Extract the [X, Y] coordinate from the center of the cell holding the provided text.  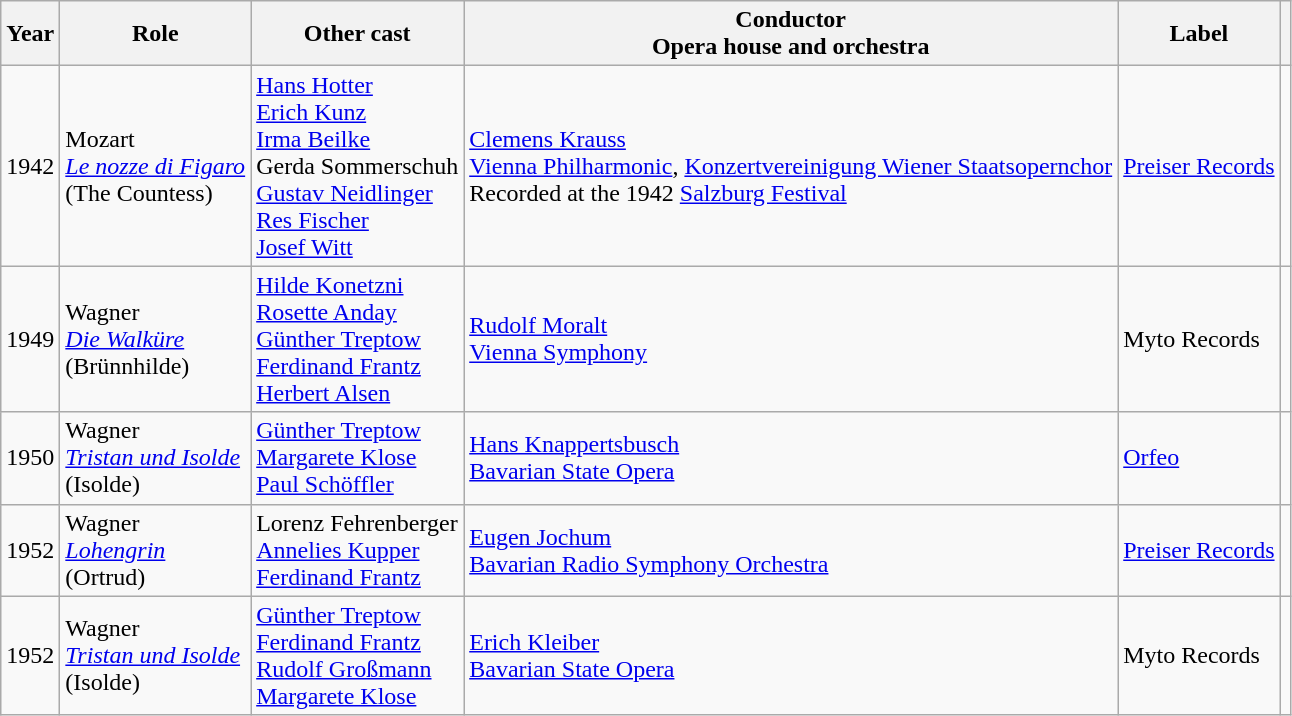
Role [156, 34]
1949 [30, 339]
ConductorOpera house and orchestra [791, 34]
Günther TreptowMargarete KlosePaul Schöffler [358, 458]
WagnerDie Walküre(Brünnhilde) [156, 339]
Rudolf MoraltVienna Symphony [791, 339]
Hilde KonetzniRosette AndayGünther TreptowFerdinand FrantzHerbert Alsen [358, 339]
Year [30, 34]
Hans HotterErich KunzIrma BeilkeGerda SommerschuhGustav NeidlingerRes FischerJosef Witt [358, 166]
WagnerLohengrin(Ortrud) [156, 550]
Erich KleiberBavarian State Opera [791, 656]
Orfeo [1199, 458]
Hans KnappertsbuschBavarian State Opera [791, 458]
Lorenz FehrenbergerAnnelies KupperFerdinand Frantz [358, 550]
1950 [30, 458]
Clemens KraussVienna Philharmonic, Konzertvereinigung Wiener StaatsopernchorRecorded at the 1942 Salzburg Festival [791, 166]
Eugen JochumBavarian Radio Symphony Orchestra [791, 550]
Other cast [358, 34]
MozartLe nozze di Figaro(The Countess) [156, 166]
Label [1199, 34]
Günther TreptowFerdinand FrantzRudolf GroßmannMargarete Klose [358, 656]
1942 [30, 166]
